For the text-containing cell, return its midpoint in [X, Y] coordinate format. 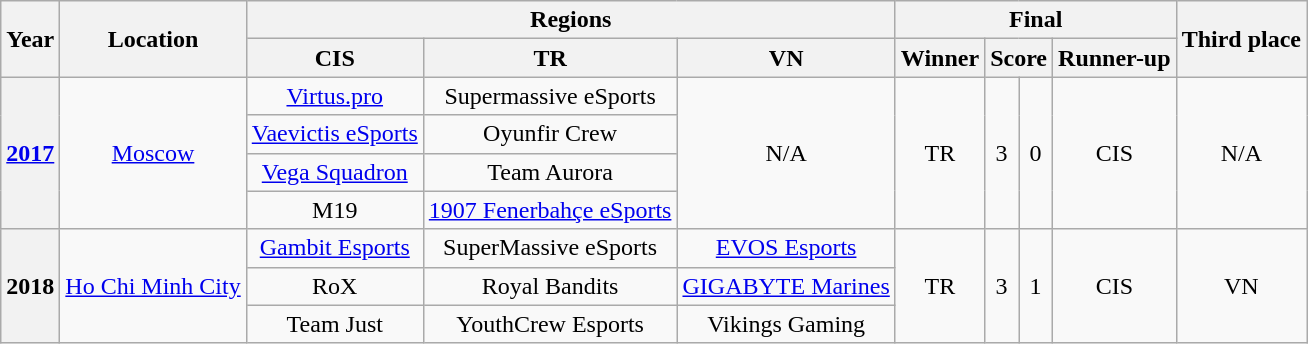
Winner [940, 58]
Score [1019, 58]
Virtus.pro [334, 96]
Supermassive eSports [550, 96]
Third place [1241, 39]
Team Aurora [550, 172]
Oyunfir Crew [550, 134]
1 [1036, 286]
Moscow [153, 153]
2018 [30, 286]
GIGABYTE Marines [786, 286]
Runner-up [1115, 58]
RoX [334, 286]
Year [30, 39]
Vaevictis eSports [334, 134]
YouthCrew Esports [550, 324]
Regions [570, 20]
Royal Bandits [550, 286]
M19 [334, 210]
Vikings Gaming [786, 324]
Vega Squadron [334, 172]
2017 [30, 153]
Ho Chi Minh City [153, 286]
Final [1036, 20]
0 [1036, 153]
EVOS Esports [786, 248]
Gambit Esports [334, 248]
SuperMassive eSports [550, 248]
Location [153, 39]
1907 Fenerbahçe eSports [550, 210]
Team Just [334, 324]
